Search for the cell housing the specified text and yield its [x, y] center coordinate. 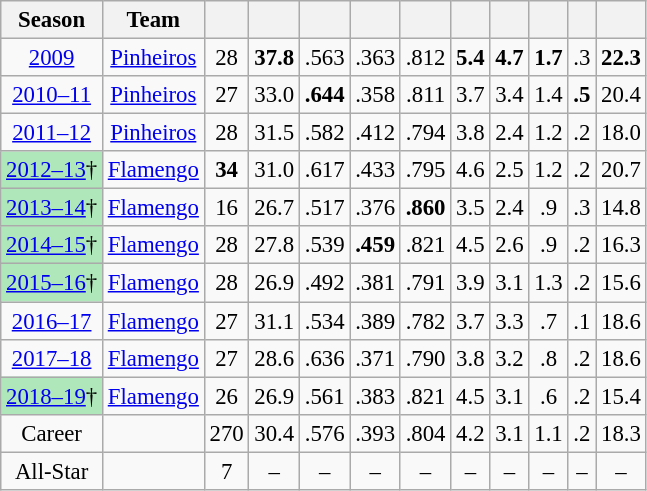
33.0 [274, 95]
20.7 [621, 170]
.376 [375, 208]
.782 [425, 321]
.393 [375, 433]
.636 [324, 358]
.812 [425, 58]
.644 [324, 95]
34 [226, 170]
.517 [324, 208]
.412 [375, 133]
2016–17 [52, 321]
.6 [548, 396]
2013–14† [52, 208]
.811 [425, 95]
.459 [375, 245]
Team [153, 20]
3.2 [510, 358]
15.4 [621, 396]
.534 [324, 321]
2010–11 [52, 95]
26.7 [274, 208]
Season [52, 20]
16 [226, 208]
.8 [548, 358]
2017–18 [52, 358]
.389 [375, 321]
4.6 [470, 170]
.492 [324, 283]
2.5 [510, 170]
.539 [324, 245]
31.1 [274, 321]
.582 [324, 133]
.381 [375, 283]
14.8 [621, 208]
.371 [375, 358]
.576 [324, 433]
3.4 [510, 95]
.358 [375, 95]
1.3 [548, 283]
.804 [425, 433]
.5 [582, 95]
4.2 [470, 433]
3.3 [510, 321]
2014–15† [52, 245]
7 [226, 471]
20.4 [621, 95]
2015–16† [52, 283]
.791 [425, 283]
.561 [324, 396]
31.5 [274, 133]
.7 [548, 321]
28.6 [274, 358]
3.9 [470, 283]
15.6 [621, 283]
1.4 [548, 95]
.795 [425, 170]
2009 [52, 58]
2012–13† [52, 170]
18.0 [621, 133]
16.3 [621, 245]
Career [52, 433]
.1 [582, 321]
2018–19† [52, 396]
All-Star [52, 471]
37.8 [274, 58]
2011–12 [52, 133]
27.8 [274, 245]
.617 [324, 170]
1.7 [548, 58]
.563 [324, 58]
.794 [425, 133]
.363 [375, 58]
26 [226, 396]
.433 [375, 170]
3.5 [470, 208]
31.0 [274, 170]
30.4 [274, 433]
4.7 [510, 58]
22.3 [621, 58]
270 [226, 433]
18.3 [621, 433]
5.4 [470, 58]
.790 [425, 358]
2.6 [510, 245]
.383 [375, 396]
.860 [425, 208]
1.1 [548, 433]
